Scan for the cell matching the given text and deliver its (X, Y) coordinate at center. 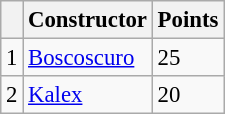
Constructor (88, 20)
25 (188, 58)
Points (188, 20)
2 (12, 95)
Boscoscuro (88, 58)
20 (188, 95)
1 (12, 58)
Kalex (88, 95)
